Find where the given text appears and provide that cell's center as (X, Y) coordinate. 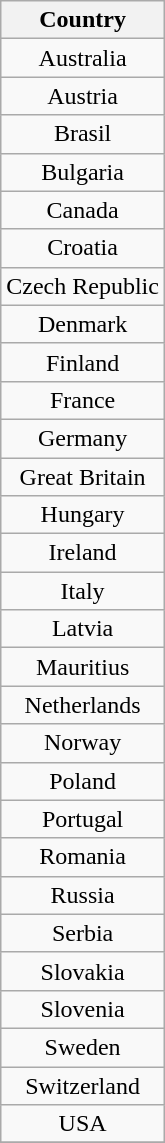
Czech Republic (83, 286)
Sweden (83, 1047)
Finland (83, 362)
Great Britain (83, 477)
Poland (83, 781)
Germany (83, 438)
Russia (83, 895)
Brasil (83, 134)
Latvia (83, 629)
Canada (83, 210)
Austria (83, 96)
Portugal (83, 819)
Norway (83, 743)
Netherlands (83, 705)
Slovenia (83, 1009)
Croatia (83, 248)
Ireland (83, 553)
USA (83, 1124)
Italy (83, 591)
Romania (83, 857)
Denmark (83, 324)
Country (83, 20)
Hungary (83, 515)
Serbia (83, 933)
France (83, 400)
Slovakia (83, 971)
Bulgaria (83, 172)
Mauritius (83, 667)
Switzerland (83, 1085)
Australia (83, 58)
